Detect which cell encompasses the target text, then output its [x, y] center coordinate. 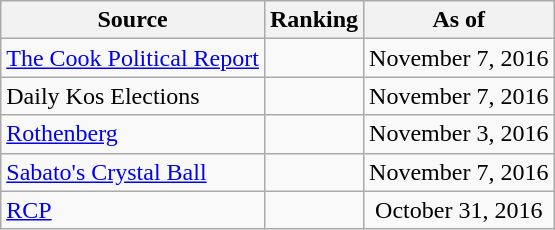
Source [133, 20]
Ranking [314, 20]
Rothenberg [133, 134]
The Cook Political Report [133, 58]
November 3, 2016 [459, 134]
As of [459, 20]
October 31, 2016 [459, 210]
RCP [133, 210]
Daily Kos Elections [133, 96]
Sabato's Crystal Ball [133, 172]
